Pinpoint the cell where the given text exists, returning its (X, Y) midpoint coordinate. 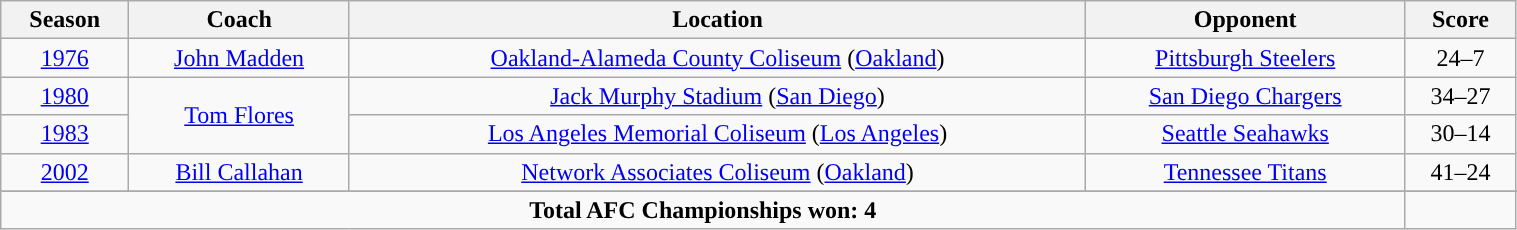
Score (1460, 20)
Season (65, 20)
San Diego Chargers (1246, 96)
2002 (65, 172)
1980 (65, 96)
Seattle Seahawks (1246, 134)
Total AFC Championships won: 4 (703, 210)
Tom Flores (240, 115)
Location (717, 20)
Oakland-Alameda County Coliseum (Oakland) (717, 58)
30–14 (1460, 134)
Opponent (1246, 20)
34–27 (1460, 96)
Coach (240, 20)
Bill Callahan (240, 172)
24–7 (1460, 58)
Jack Murphy Stadium (San Diego) (717, 96)
John Madden (240, 58)
41–24 (1460, 172)
1983 (65, 134)
Los Angeles Memorial Coliseum (Los Angeles) (717, 134)
Network Associates Coliseum (Oakland) (717, 172)
Tennessee Titans (1246, 172)
Pittsburgh Steelers (1246, 58)
1976 (65, 58)
